Provide the (x, y) coordinate of the cell's center where the given text is located.  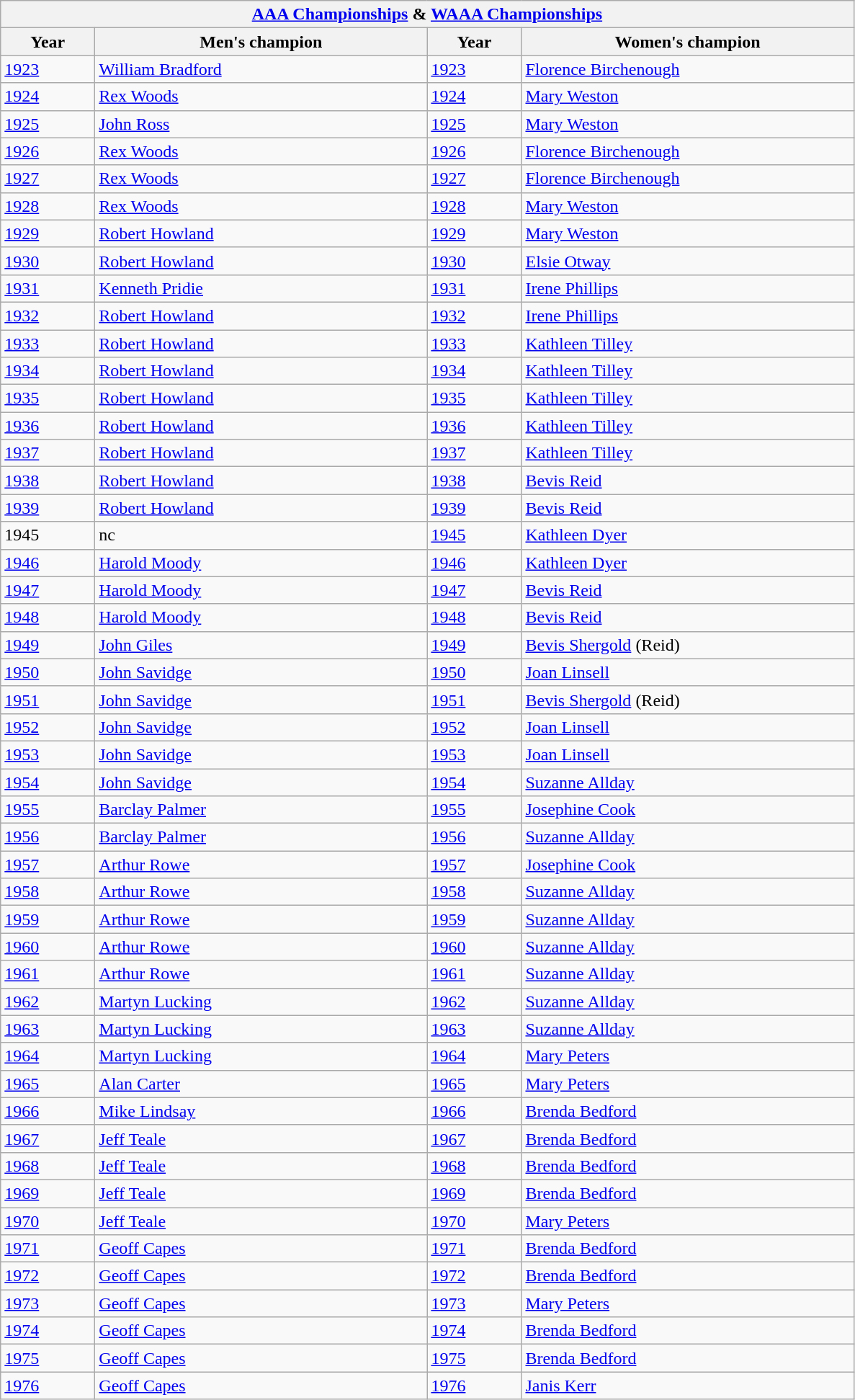
Mike Lindsay (261, 1111)
John Ross (261, 124)
AAA Championships & WAAA Championships (427, 14)
John Giles (261, 645)
Janis Kerr (687, 1386)
William Bradford (261, 69)
Women's champion (687, 42)
Alan Carter (261, 1084)
Elsie Otway (687, 261)
nc (261, 535)
Men's champion (261, 42)
Kenneth Pridie (261, 288)
